Capture the cell that displays the provided text and extract its [X, Y] central coordinate. 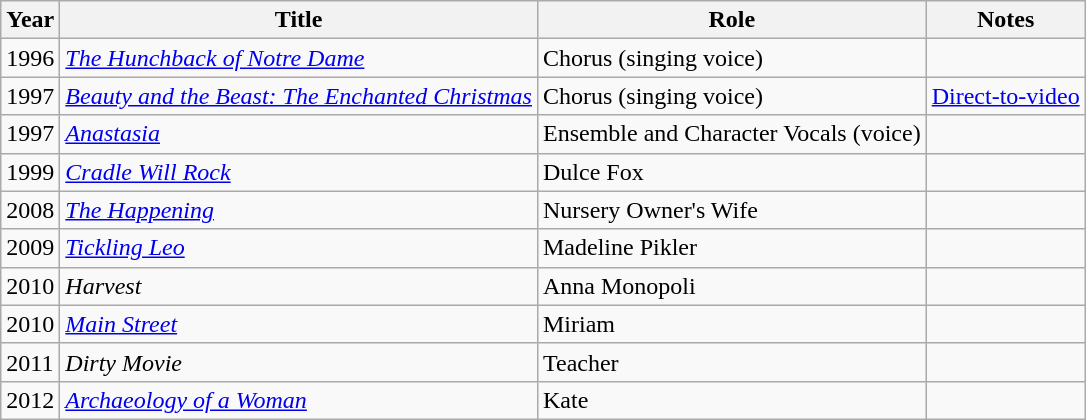
Nursery Owner's Wife [732, 210]
Direct-to-video [1006, 96]
Notes [1006, 20]
Tickling Leo [299, 248]
Year [30, 20]
2012 [30, 400]
1996 [30, 58]
2008 [30, 210]
Madeline Pikler [732, 248]
Ensemble and Character Vocals (voice) [732, 134]
Dulce Fox [732, 172]
2011 [30, 362]
2009 [30, 248]
The Happening [299, 210]
Dirty Movie [299, 362]
Title [299, 20]
1999 [30, 172]
Archaeology of a Woman [299, 400]
Beauty and the Beast: The Enchanted Christmas [299, 96]
Anastasia [299, 134]
Teacher [732, 362]
Anna Monopoli [732, 286]
The Hunchback of Notre Dame [299, 58]
Miriam [732, 324]
Harvest [299, 286]
Kate [732, 400]
Main Street [299, 324]
Role [732, 20]
Cradle Will Rock [299, 172]
